Find where the given text appears and provide that cell's center as [x, y] coordinate. 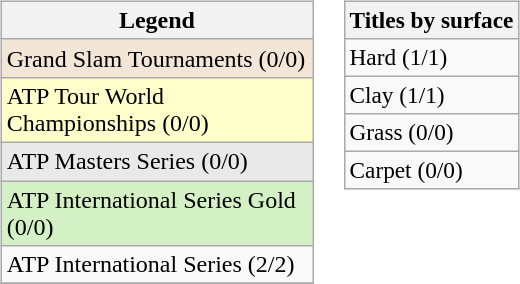
ATP Tour World Championships (0/0) [156, 110]
Clay (1/1) [432, 95]
ATP International Series (2/2) [156, 265]
Hard (1/1) [432, 57]
ATP International Series Gold (0/0) [156, 212]
Grass (0/0) [432, 133]
Titles by surface [432, 20]
Carpet (0/0) [432, 171]
ATP Masters Series (0/0) [156, 161]
Legend [156, 20]
Grand Slam Tournaments (0/0) [156, 58]
